Return the (X, Y) coordinate for the center point of the cell that contains the specified text.  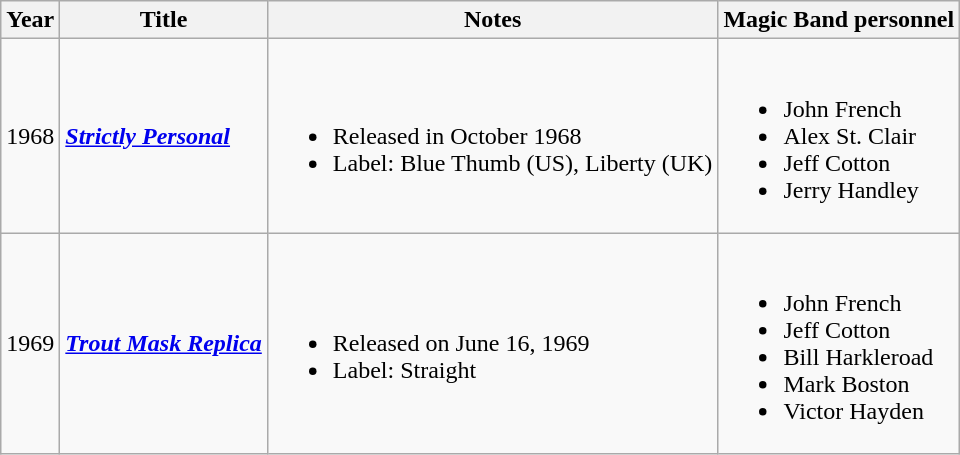
Strictly Personal (164, 136)
John FrenchJeff CottonBill HarkleroadMark BostonVictor Hayden (839, 344)
Released on June 16, 1969Label: Straight (492, 344)
Year (30, 20)
Released in October 1968Label: Blue Thumb (US), Liberty (UK) (492, 136)
Trout Mask Replica (164, 344)
Notes (492, 20)
Title (164, 20)
John FrenchAlex St. ClairJeff CottonJerry Handley (839, 136)
Magic Band personnel (839, 20)
1969 (30, 344)
1968 (30, 136)
